Scan for the cell matching the given text and deliver its (x, y) coordinate at center. 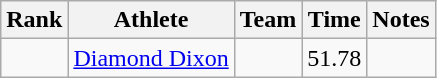
Athlete (151, 20)
51.78 (334, 58)
Rank (34, 20)
Notes (401, 20)
Diamond Dixon (151, 58)
Time (334, 20)
Team (268, 20)
